Locate the cell with the specified text and output its (X, Y) center coordinate. 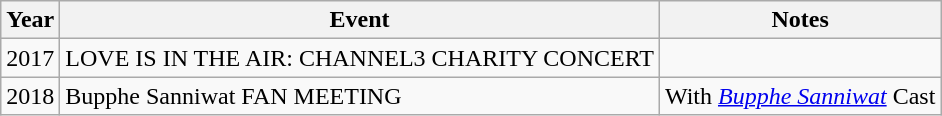
Bupphe Sanniwat FAN MEETING (360, 96)
Year (30, 20)
2018 (30, 96)
LOVE IS IN THE AIR: CHANNEL3 CHARITY CONCERT (360, 58)
With Bupphe Sanniwat Cast (800, 96)
Event (360, 20)
2017 (30, 58)
Notes (800, 20)
